Identify which cell holds the provided text, then report its (x, y) central coordinate. 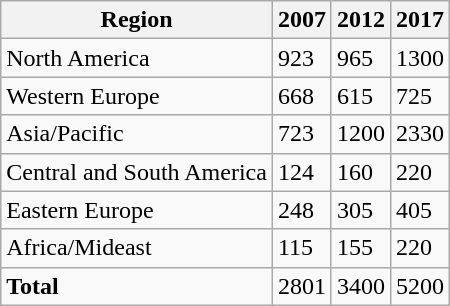
Asia/Pacific (137, 134)
124 (302, 172)
115 (302, 248)
Region (137, 20)
615 (360, 96)
Total (137, 286)
668 (302, 96)
160 (360, 172)
Eastern Europe (137, 210)
1200 (360, 134)
725 (420, 96)
1300 (420, 58)
305 (360, 210)
723 (302, 134)
2017 (420, 20)
155 (360, 248)
Western Europe (137, 96)
3400 (360, 286)
2801 (302, 286)
5200 (420, 286)
923 (302, 58)
248 (302, 210)
North America (137, 58)
Central and South America (137, 172)
2330 (420, 134)
2007 (302, 20)
965 (360, 58)
2012 (360, 20)
405 (420, 210)
Africa/Mideast (137, 248)
